Provide the (x, y) coordinate of the cell's center where the given text is located.  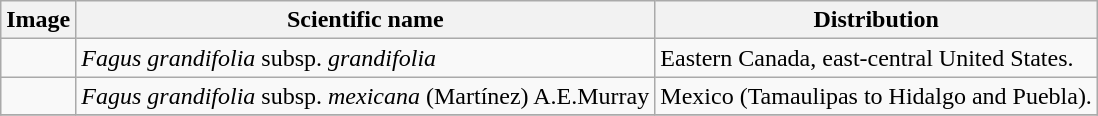
Mexico (Tamaulipas to Hidalgo and Puebla). (876, 96)
Eastern Canada, east-central United States. (876, 58)
Image (38, 20)
Fagus grandifolia subsp. mexicana (Martínez) A.E.Murray (366, 96)
Distribution (876, 20)
Fagus grandifolia subsp. grandifolia (366, 58)
Scientific name (366, 20)
